Return (X, Y) of the center of cell containing provided text 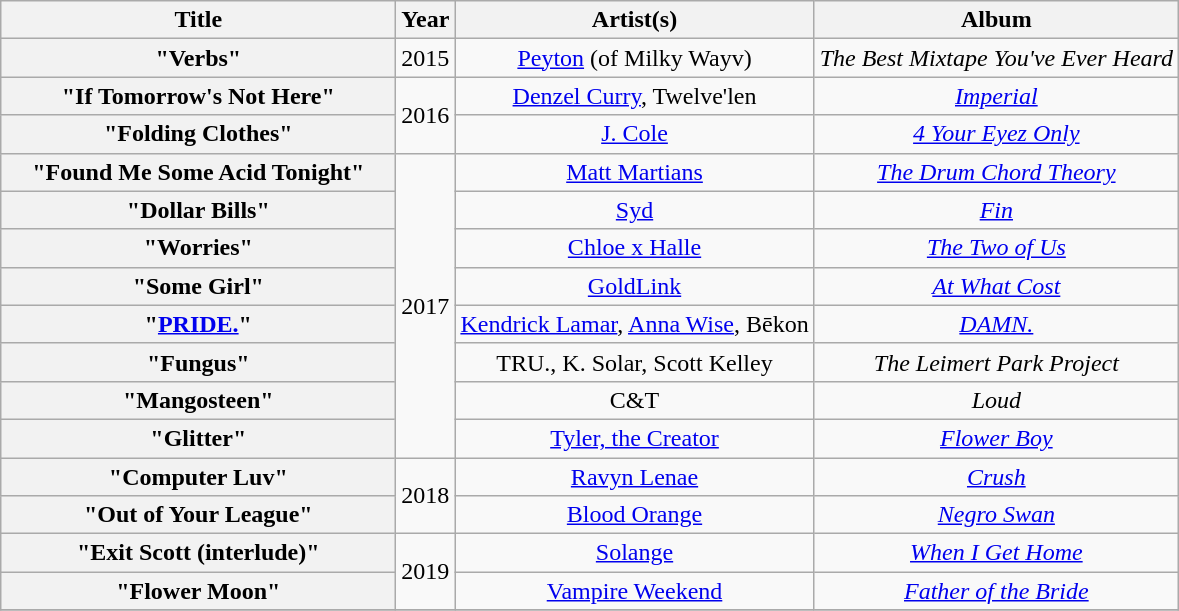
Imperial (996, 96)
"Mangosteen" (198, 400)
"If Tomorrow's Not Here" (198, 96)
Year (426, 20)
GoldLink (634, 286)
2018 (426, 496)
Kendrick Lamar, Anna Wise, Bēkon (634, 324)
When I Get Home (996, 553)
Vampire Weekend (634, 591)
"Folding Clothes" (198, 134)
Ravyn Lenae (634, 477)
Album (996, 20)
Blood Orange (634, 515)
Crush (996, 477)
"Exit Scott (interlude)" (198, 553)
Fin (996, 210)
"Flower Moon" (198, 591)
"Worries" (198, 248)
"Dollar Bills" (198, 210)
Title (198, 20)
Father of the Bride (996, 591)
"Out of Your League" (198, 515)
2019 (426, 572)
Artist(s) (634, 20)
2015 (426, 58)
At What Cost (996, 286)
2017 (426, 305)
Solange (634, 553)
C&T (634, 400)
Matt Martians (634, 172)
"PRIDE." (198, 324)
Chloe x Halle (634, 248)
"Computer Luv" (198, 477)
Peyton (of Milky Wayv) (634, 58)
The Drum Chord Theory (996, 172)
TRU., K. Solar, Scott Kelley (634, 362)
The Best Mixtape You've Ever Heard (996, 58)
Tyler, the Creator (634, 438)
Negro Swan (996, 515)
The Two of Us (996, 248)
The Leimert Park Project (996, 362)
Loud (996, 400)
2016 (426, 115)
"Glitter" (198, 438)
"Some Girl" (198, 286)
"Found Me Some Acid Tonight" (198, 172)
Syd (634, 210)
Denzel Curry, Twelve'len (634, 96)
"Verbs" (198, 58)
J. Cole (634, 134)
"Fungus" (198, 362)
DAMN. (996, 324)
Flower Boy (996, 438)
4 Your Eyez Only (996, 134)
